Pinpoint the cell where the given text exists, returning its [X, Y] midpoint coordinate. 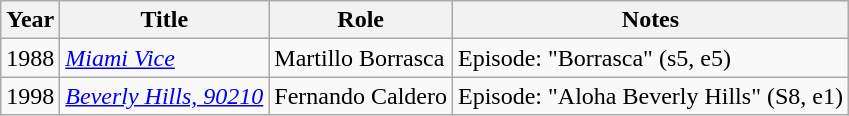
Beverly Hills, 90210 [164, 96]
Fernando Caldero [361, 96]
Miami Vice [164, 58]
Martillo Borrasca [361, 58]
1988 [30, 58]
Year [30, 20]
Role [361, 20]
Episode: "Aloha Beverly Hills" (S8, e1) [651, 96]
Episode: "Borrasca" (s5, e5) [651, 58]
Notes [651, 20]
1998 [30, 96]
Title [164, 20]
